Search for the cell housing the specified text and yield its [X, Y] center coordinate. 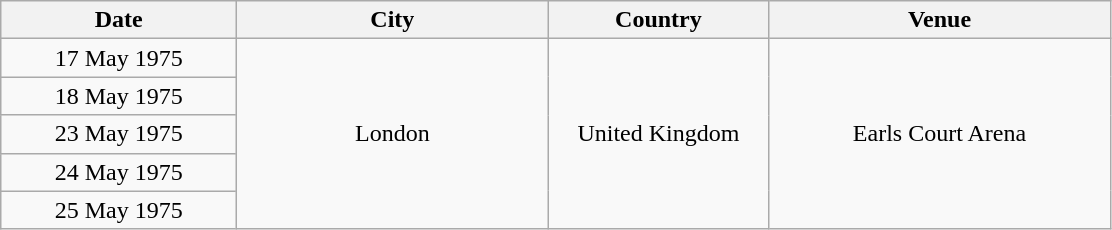
25 May 1975 [119, 210]
United Kingdom [658, 134]
24 May 1975 [119, 172]
23 May 1975 [119, 134]
Country [658, 20]
London [392, 134]
Venue [940, 20]
Earls Court Arena [940, 134]
18 May 1975 [119, 96]
17 May 1975 [119, 58]
Date [119, 20]
City [392, 20]
